Return the (x, y) coordinate for the center point of the cell that contains the specified text.  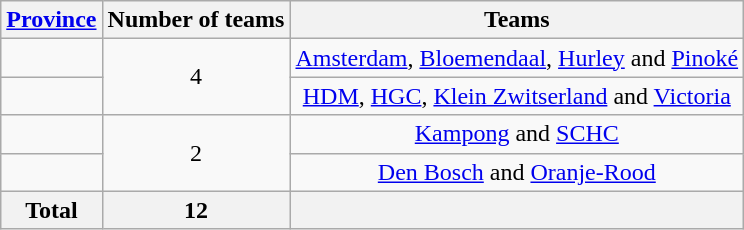
Number of teams (196, 20)
12 (196, 210)
Province (52, 20)
Kampong and SCHC (517, 134)
Total (52, 210)
Amsterdam, Bloemendaal, Hurley and Pinoké (517, 58)
4 (196, 77)
HDM, HGC, Klein Zwitserland and Victoria (517, 96)
2 (196, 153)
Teams (517, 20)
Den Bosch and Oranje-Rood (517, 172)
